From the cell containing the given text, extract its center point as [x, y] coordinate. 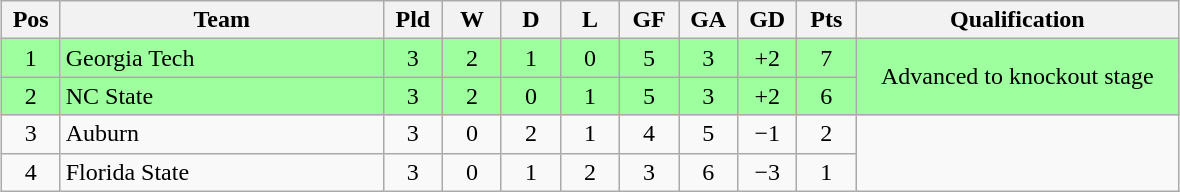
Florida State [222, 172]
7 [826, 58]
Georgia Tech [222, 58]
GA [708, 20]
−3 [768, 172]
L [590, 20]
Qualification [1018, 20]
GD [768, 20]
W [472, 20]
NC State [222, 96]
Auburn [222, 134]
Pts [826, 20]
Pld [412, 20]
GF [650, 20]
Advanced to knockout stage [1018, 77]
Team [222, 20]
−1 [768, 134]
D [530, 20]
Pos [30, 20]
